Return (X, Y) of the center of cell containing provided text 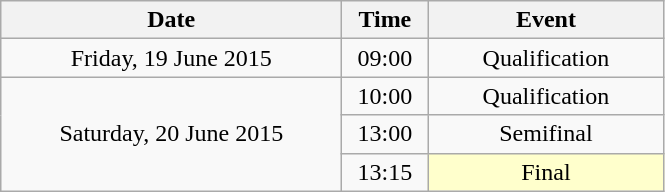
13:15 (385, 172)
Saturday, 20 June 2015 (172, 134)
Final (546, 172)
10:00 (385, 96)
13:00 (385, 134)
Semifinal (546, 134)
09:00 (385, 58)
Time (385, 20)
Date (172, 20)
Friday, 19 June 2015 (172, 58)
Event (546, 20)
